Scan for the cell matching the given text and deliver its [x, y] coordinate at center. 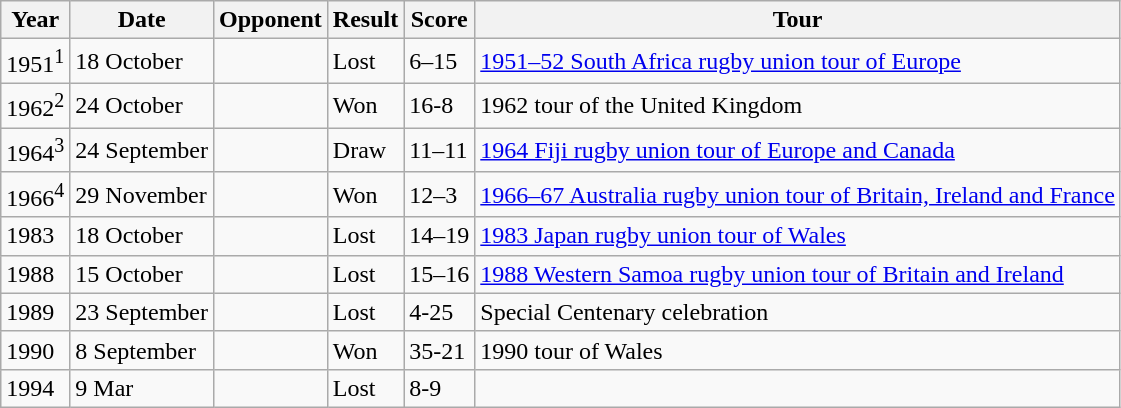
1988 [36, 274]
1994 [36, 388]
8-9 [440, 388]
Score [440, 20]
4-25 [440, 312]
19664 [36, 194]
Date [142, 20]
1983 [36, 236]
11–11 [440, 150]
1989 [36, 312]
1983 Japan rugby union tour of Wales [798, 236]
Tour [798, 20]
Result [365, 20]
14–19 [440, 236]
15–16 [440, 274]
1964 Fiji rugby union tour of Europe and Canada [798, 150]
1951–52 South Africa rugby union tour of Europe [798, 62]
35-21 [440, 350]
1966–67 Australia rugby union tour of Britain, Ireland and France [798, 194]
1990 tour of Wales [798, 350]
19622 [36, 106]
1990 [36, 350]
9 Mar [142, 388]
8 September [142, 350]
6–15 [440, 62]
Special Centenary celebration [798, 312]
19511 [36, 62]
Draw [365, 150]
Opponent [271, 20]
15 October [142, 274]
1988 Western Samoa rugby union tour of Britain and Ireland [798, 274]
16-8 [440, 106]
Year [36, 20]
24 September [142, 150]
1962 tour of the United Kingdom [798, 106]
19643 [36, 150]
24 October [142, 106]
23 September [142, 312]
12–3 [440, 194]
29 November [142, 194]
